Provide the [X, Y] coordinate of the cell's center where the given text is located.  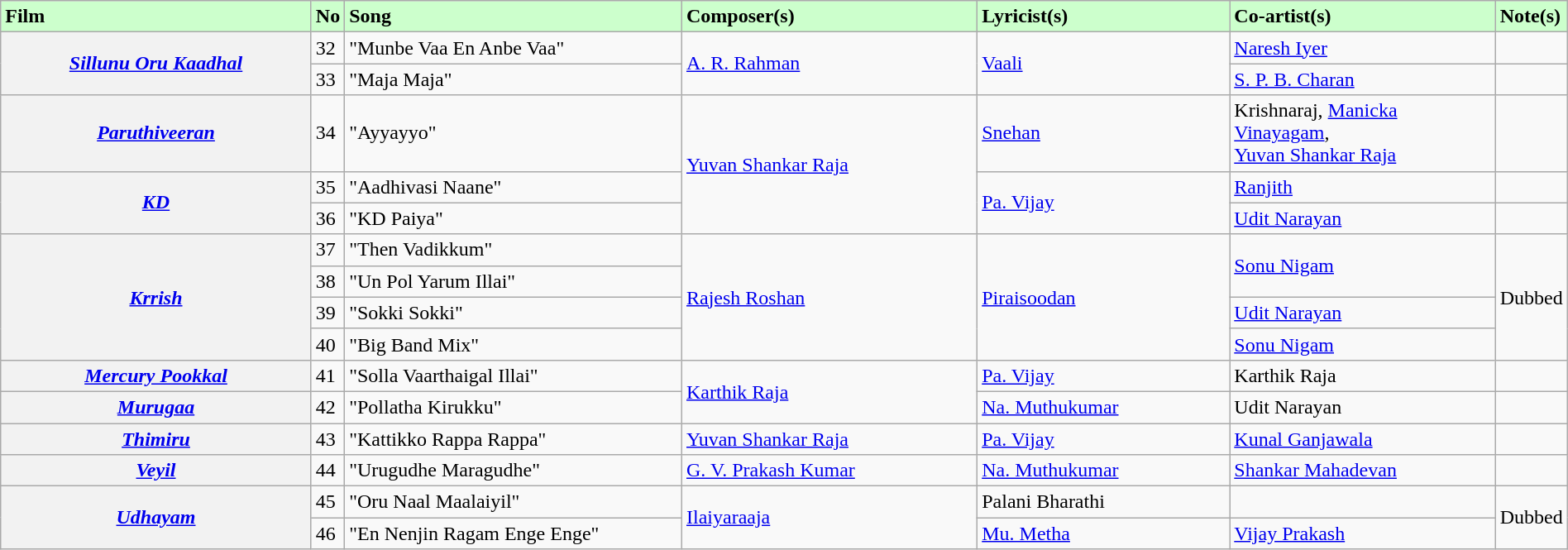
"Urugudhe Maragudhe" [514, 471]
"Pollatha Kirukku" [514, 407]
Murugaa [156, 407]
46 [327, 533]
40 [327, 344]
Palani Bharathi [1103, 502]
Krishnaraj, Manicka Vinayagam,Yuvan Shankar Raja [1363, 133]
Shankar Mahadevan [1363, 471]
33 [327, 79]
Vaali [1103, 64]
"Big Band Mix" [514, 344]
32 [327, 48]
Sillunu Oru Kaadhal [156, 64]
"Aadhivasi Naane" [514, 187]
"Then Vadikkum" [514, 250]
"Un Pol Yarum Illai" [514, 281]
44 [327, 471]
39 [327, 313]
G. V. Prakash Kumar [829, 471]
"Oru Naal Maalaiyil" [514, 502]
Krrish [156, 297]
"Sokki Sokki" [514, 313]
Note(s) [1532, 17]
"Ayyayyo" [514, 133]
Co-artist(s) [1363, 17]
41 [327, 375]
45 [327, 502]
Ranjith [1363, 187]
Naresh Iyer [1363, 48]
Ilaiyaraaja [829, 518]
Piraisoodan [1103, 297]
No [327, 17]
"Solla Vaarthaigal Illai" [514, 375]
"Maja Maja" [514, 79]
34 [327, 133]
Lyricist(s) [1103, 17]
KD [156, 203]
37 [327, 250]
Mercury Pookkal [156, 375]
Paruthiveeran [156, 133]
Film [156, 17]
43 [327, 439]
Udhayam [156, 518]
S. P. B. Charan [1363, 79]
"En Nenjin Ragam Enge Enge" [514, 533]
Kunal Ganjawala [1363, 439]
36 [327, 218]
Mu. Metha [1103, 533]
"Kattikko Rappa Rappa" [514, 439]
Song [514, 17]
"Munbe Vaa En Anbe Vaa" [514, 48]
38 [327, 281]
Snehan [1103, 133]
42 [327, 407]
Vijay Prakash [1363, 533]
"KD Paiya" [514, 218]
Rajesh Roshan [829, 297]
A. R. Rahman [829, 64]
Veyil [156, 471]
35 [327, 187]
Composer(s) [829, 17]
Thimiru [156, 439]
